Return the [X, Y] coordinate for the center point of the cell that contains the specified text.  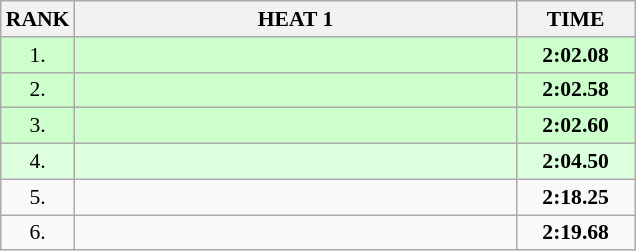
2:02.08 [576, 55]
2. [38, 90]
4. [38, 162]
3. [38, 126]
2:19.68 [576, 233]
2:18.25 [576, 197]
2:04.50 [576, 162]
6. [38, 233]
TIME [576, 19]
2:02.58 [576, 90]
5. [38, 197]
1. [38, 55]
HEAT 1 [295, 19]
RANK [38, 19]
2:02.60 [576, 126]
